Search for the cell housing the specified text and yield its [X, Y] center coordinate. 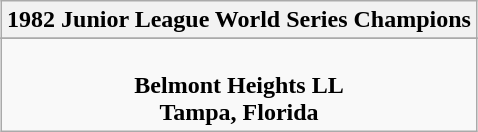
1982 Junior League World Series Champions [240, 20]
Belmont Heights LLTampa, Florida [240, 85]
